Provide the (x, y) coordinate of the cell's center where the given text is located.  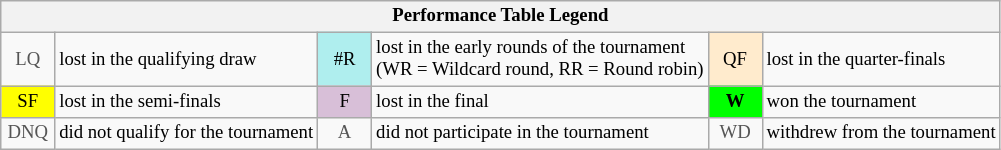
DNQ (28, 134)
won the tournament (881, 102)
lost in the quarter-finals (881, 60)
withdrew from the tournament (881, 134)
F (345, 102)
did not qualify for the tournament (186, 134)
SF (28, 102)
A (345, 134)
WD (735, 134)
lost in the qualifying draw (186, 60)
did not participate in the tournament (540, 134)
#R (345, 60)
W (735, 102)
lost in the final (540, 102)
Performance Table Legend (500, 16)
lost in the early rounds of the tournament(WR = Wildcard round, RR = Round robin) (540, 60)
lost in the semi-finals (186, 102)
QF (735, 60)
LQ (28, 60)
